Return the (x, y) coordinate for the center point of the cell that contains the specified text.  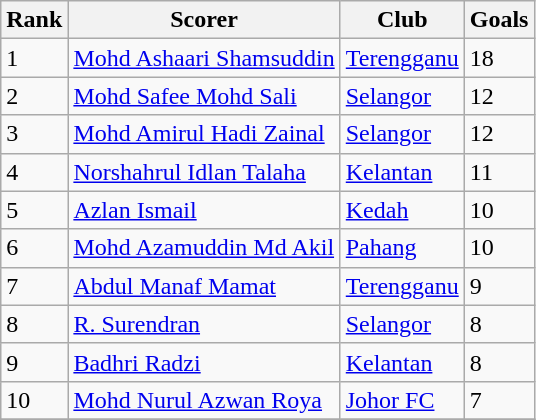
18 (499, 58)
Abdul Manaf Mamat (204, 286)
5 (34, 210)
Mohd Amirul Hadi Zainal (204, 134)
Club (402, 20)
Johor FC (402, 400)
Norshahrul Idlan Talaha (204, 172)
1 (34, 58)
Mohd Nurul Azwan Roya (204, 400)
Goals (499, 20)
Kedah (402, 210)
Rank (34, 20)
6 (34, 248)
R. Surendran (204, 324)
3 (34, 134)
Badhri Radzi (204, 362)
Mohd Ashaari Shamsuddin (204, 58)
2 (34, 96)
Pahang (402, 248)
4 (34, 172)
Mohd Safee Mohd Sali (204, 96)
11 (499, 172)
Azlan Ismail (204, 210)
Scorer (204, 20)
Mohd Azamuddin Md Akil (204, 248)
